Pinpoint the cell where the given text exists, returning its (x, y) midpoint coordinate. 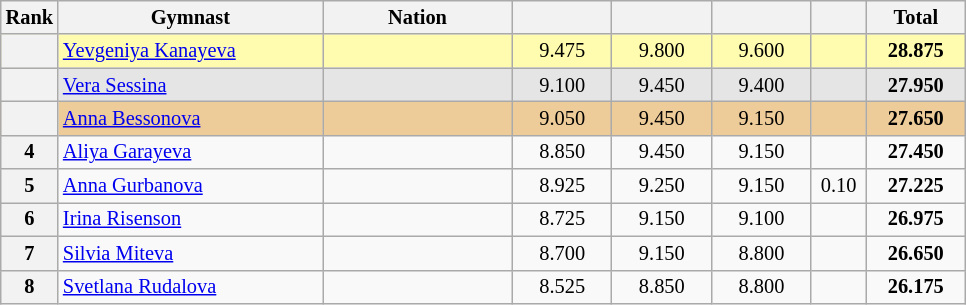
6 (30, 219)
5 (30, 186)
26.975 (916, 219)
Anna Gurbanova (190, 186)
Rank (30, 17)
9.050 (562, 118)
9.400 (762, 85)
9.250 (662, 186)
26.650 (916, 253)
Silvia Miteva (190, 253)
27.450 (916, 152)
9.475 (562, 51)
4 (30, 152)
Anna Bessonova (190, 118)
9.600 (762, 51)
8.925 (562, 186)
28.875 (916, 51)
27.950 (916, 85)
Yevgeniya Kanayeva (190, 51)
27.225 (916, 186)
9.800 (662, 51)
8.725 (562, 219)
0.10 (838, 186)
Aliya Garayeva (190, 152)
8 (30, 287)
7 (30, 253)
8.525 (562, 287)
Gymnast (190, 17)
Nation (418, 17)
27.650 (916, 118)
Irina Risenson (190, 219)
8.700 (562, 253)
Svetlana Rudalova (190, 287)
Vera Sessina (190, 85)
Total (916, 17)
26.175 (916, 287)
